Scan for the cell matching the given text and deliver its [x, y] coordinate at center. 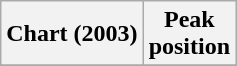
Peakposition [189, 34]
Chart (2003) [72, 34]
